Pinpoint the cell where the given text exists, returning its [x, y] midpoint coordinate. 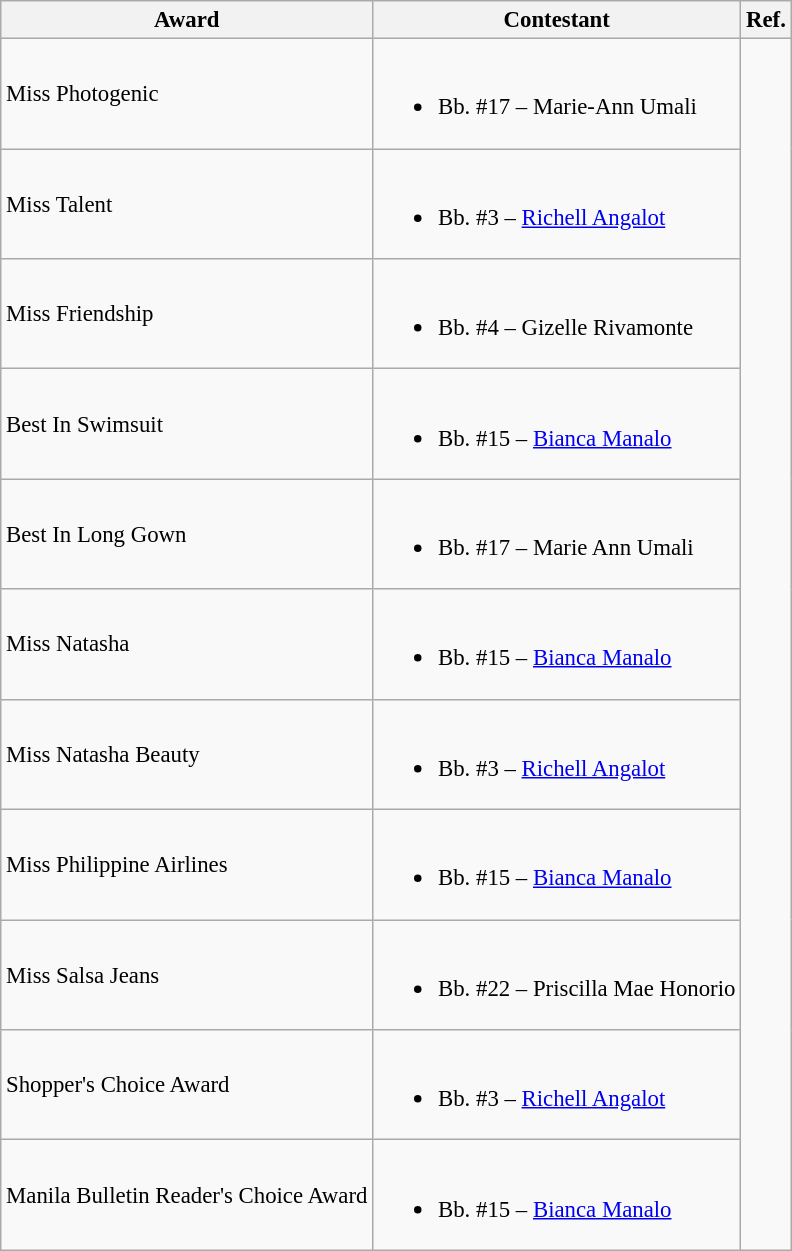
Bb. #22 – Priscilla Mae Honorio [557, 975]
Award [187, 20]
Best In Long Gown [187, 534]
Best In Swimsuit [187, 424]
Bb. #17 – Marie Ann Umali [557, 534]
Miss Talent [187, 204]
Bb. #4 – Gizelle Rivamonte [557, 314]
Shopper's Choice Award [187, 1085]
Contestant [557, 20]
Miss Natasha [187, 644]
Miss Photogenic [187, 94]
Miss Philippine Airlines [187, 865]
Manila Bulletin Reader's Choice Award [187, 1195]
Bb. #17 – Marie-Ann Umali [557, 94]
Ref. [766, 20]
Miss Friendship [187, 314]
Miss Natasha Beauty [187, 754]
Miss Salsa Jeans [187, 975]
